Search for the cell housing the specified text and yield its [x, y] center coordinate. 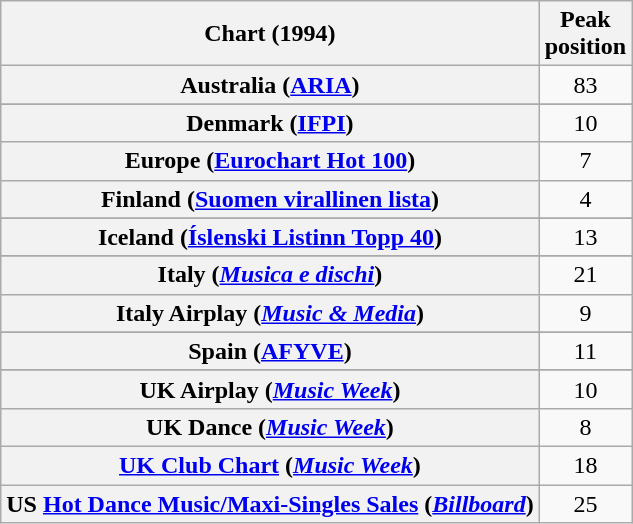
21 [585, 275]
Italy (Musica e dischi) [270, 275]
UK Airplay (Music Week) [270, 389]
Finland (Suomen virallinen lista) [270, 199]
7 [585, 161]
Europe (Eurochart Hot 100) [270, 161]
Peakposition [585, 34]
Spain (AFYVE) [270, 351]
Italy Airplay (Music & Media) [270, 313]
4 [585, 199]
UK Club Chart (Music Week) [270, 465]
11 [585, 351]
UK Dance (Music Week) [270, 427]
8 [585, 427]
Iceland (Íslenski Listinn Topp 40) [270, 237]
Chart (1994) [270, 34]
Denmark (IFPI) [270, 123]
Australia (ARIA) [270, 85]
9 [585, 313]
83 [585, 85]
13 [585, 237]
US Hot Dance Music/Maxi-Singles Sales (Billboard) [270, 503]
25 [585, 503]
18 [585, 465]
